For the text-containing cell, return its midpoint in [x, y] coordinate format. 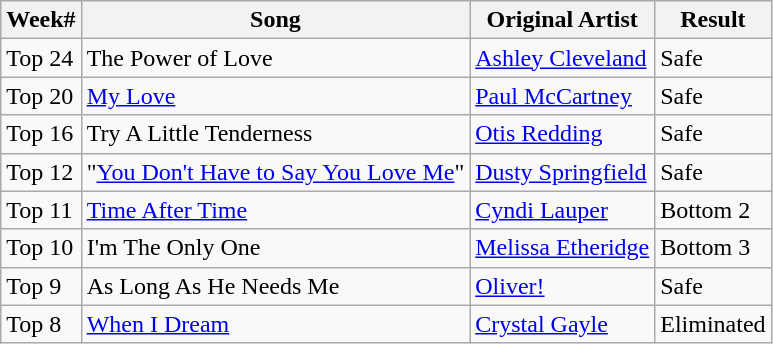
My Love [276, 96]
Oliver! [562, 286]
Top 10 [41, 248]
Try A Little Tenderness [276, 134]
Result [713, 20]
Week# [41, 20]
Time After Time [276, 210]
Eliminated [713, 324]
Top 11 [41, 210]
Ashley Cleveland [562, 58]
When I Dream [276, 324]
Paul McCartney [562, 96]
Dusty Springfield [562, 172]
Top 8 [41, 324]
Top 24 [41, 58]
Cyndi Lauper [562, 210]
Top 12 [41, 172]
Melissa Etheridge [562, 248]
Bottom 2 [713, 210]
As Long As He Needs Me [276, 286]
Top 9 [41, 286]
Original Artist [562, 20]
"You Don't Have to Say You Love Me" [276, 172]
The Power of Love [276, 58]
Crystal Gayle [562, 324]
I'm The Only One [276, 248]
Top 16 [41, 134]
Bottom 3 [713, 248]
Song [276, 20]
Top 20 [41, 96]
Otis Redding [562, 134]
